Capture the cell that displays the provided text and extract its (X, Y) central coordinate. 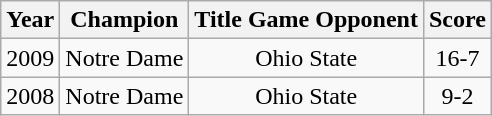
16-7 (457, 58)
Score (457, 20)
Title Game Opponent (306, 20)
2008 (30, 96)
2009 (30, 58)
9-2 (457, 96)
Champion (124, 20)
Year (30, 20)
